Locate the cell with the specified text and output its [x, y] center coordinate. 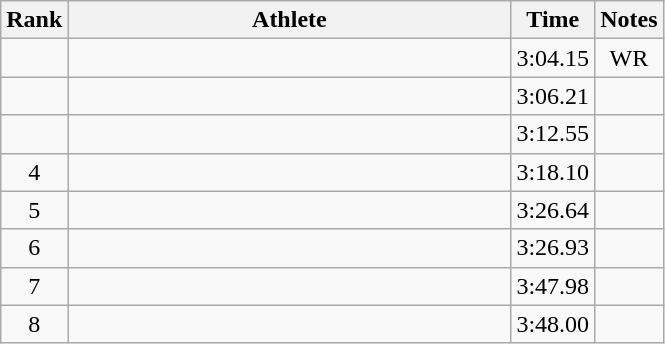
3:18.10 [553, 172]
Rank [34, 20]
3:26.64 [553, 210]
Time [553, 20]
3:04.15 [553, 58]
6 [34, 248]
Athlete [290, 20]
3:12.55 [553, 134]
3:06.21 [553, 96]
7 [34, 286]
WR [629, 58]
3:47.98 [553, 286]
3:48.00 [553, 324]
8 [34, 324]
4 [34, 172]
Notes [629, 20]
5 [34, 210]
3:26.93 [553, 248]
